Output the (x, y) coordinate of the center of the cell containing the given text.  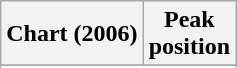
Peakposition (189, 34)
Chart (2006) (72, 34)
